Provide the [X, Y] coordinate of the cell's center where the given text is located.  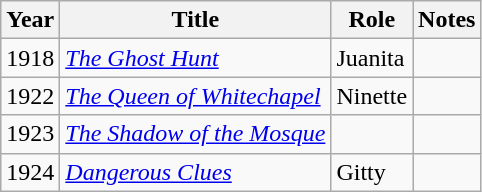
1924 [30, 172]
Juanita [372, 58]
1922 [30, 96]
The Ghost Hunt [196, 58]
The Queen of Whitechapel [196, 96]
Year [30, 20]
The Shadow of the Mosque [196, 134]
Ninette [372, 96]
1923 [30, 134]
1918 [30, 58]
Gitty [372, 172]
Dangerous Clues [196, 172]
Role [372, 20]
Notes [447, 20]
Title [196, 20]
